From the cell containing the given text, extract its center point as (x, y) coordinate. 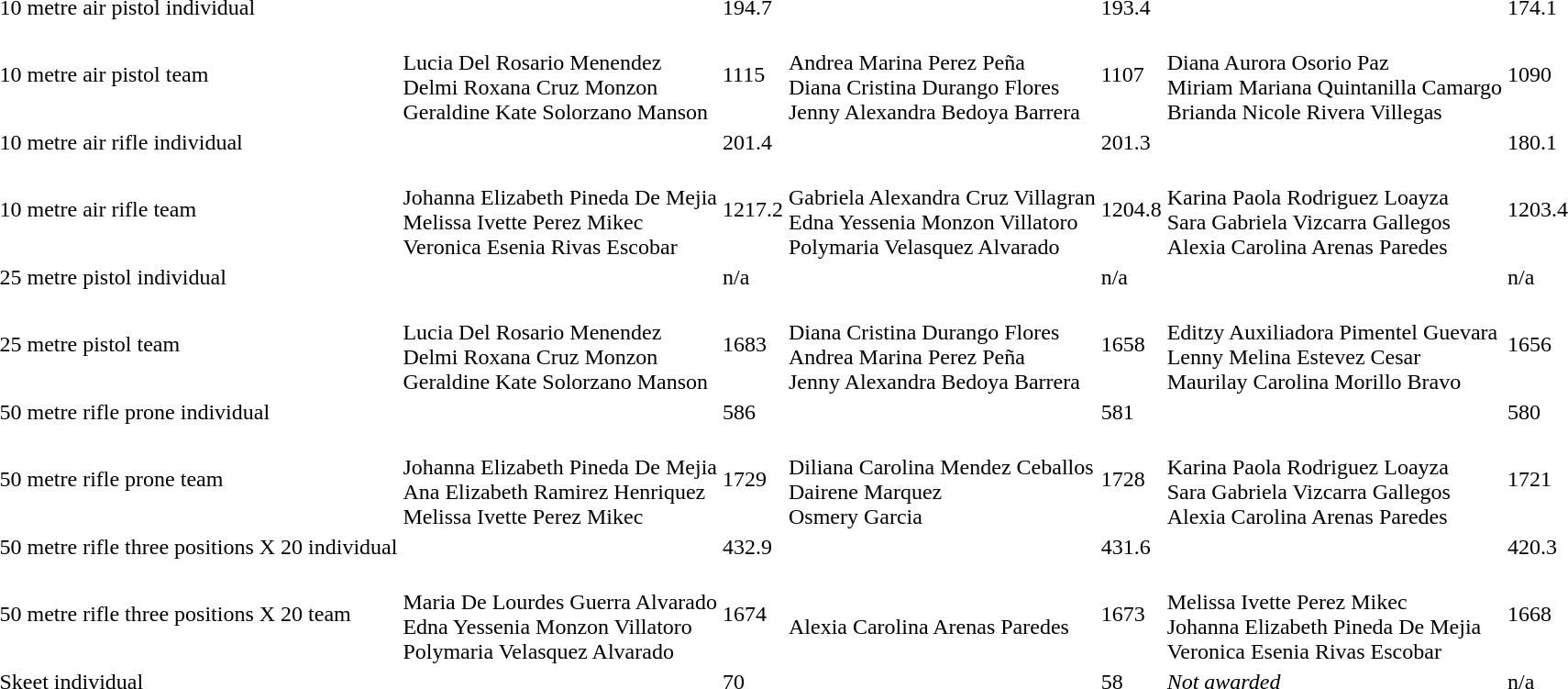
Johanna Elizabeth Pineda De MejiaMelissa Ivette Perez MikecVeronica Esenia Rivas Escobar (560, 209)
Gabriela Alexandra Cruz VillagranEdna Yessenia Monzon VillatoroPolymaria Velasquez Alvarado (942, 209)
431.6 (1132, 547)
581 (1132, 412)
Diana Cristina Durango FloresAndrea Marina Perez PeñaJenny Alexandra Bedoya Barrera (942, 345)
1204.8 (1132, 209)
432.9 (752, 547)
1115 (752, 75)
Maria De Lourdes Guerra AlvaradoEdna Yessenia Monzon VillatoroPolymaria Velasquez Alvarado (560, 615)
201.4 (752, 142)
Diana Aurora Osorio PazMiriam Mariana Quintanilla CamargoBrianda Nicole Rivera Villegas (1334, 75)
1674 (752, 615)
Alexia Carolina Arenas Paredes (942, 615)
Diliana Carolina Mendez CeballosDairene MarquezOsmery Garcia (942, 479)
Johanna Elizabeth Pineda De MejiaAna Elizabeth Ramirez HenriquezMelissa Ivette Perez Mikec (560, 479)
1728 (1132, 479)
1658 (1132, 345)
201.3 (1132, 142)
1729 (752, 479)
1673 (1132, 615)
Editzy Auxiliadora Pimentel GuevaraLenny Melina Estevez CesarMaurilay Carolina Morillo Bravo (1334, 345)
Melissa Ivette Perez MikecJohanna Elizabeth Pineda De MejiaVeronica Esenia Rivas Escobar (1334, 615)
1683 (752, 345)
1217.2 (752, 209)
Andrea Marina Perez PeñaDiana Cristina Durango FloresJenny Alexandra Bedoya Barrera (942, 75)
586 (752, 412)
1107 (1132, 75)
